Return [X, Y] of the center of cell containing provided text 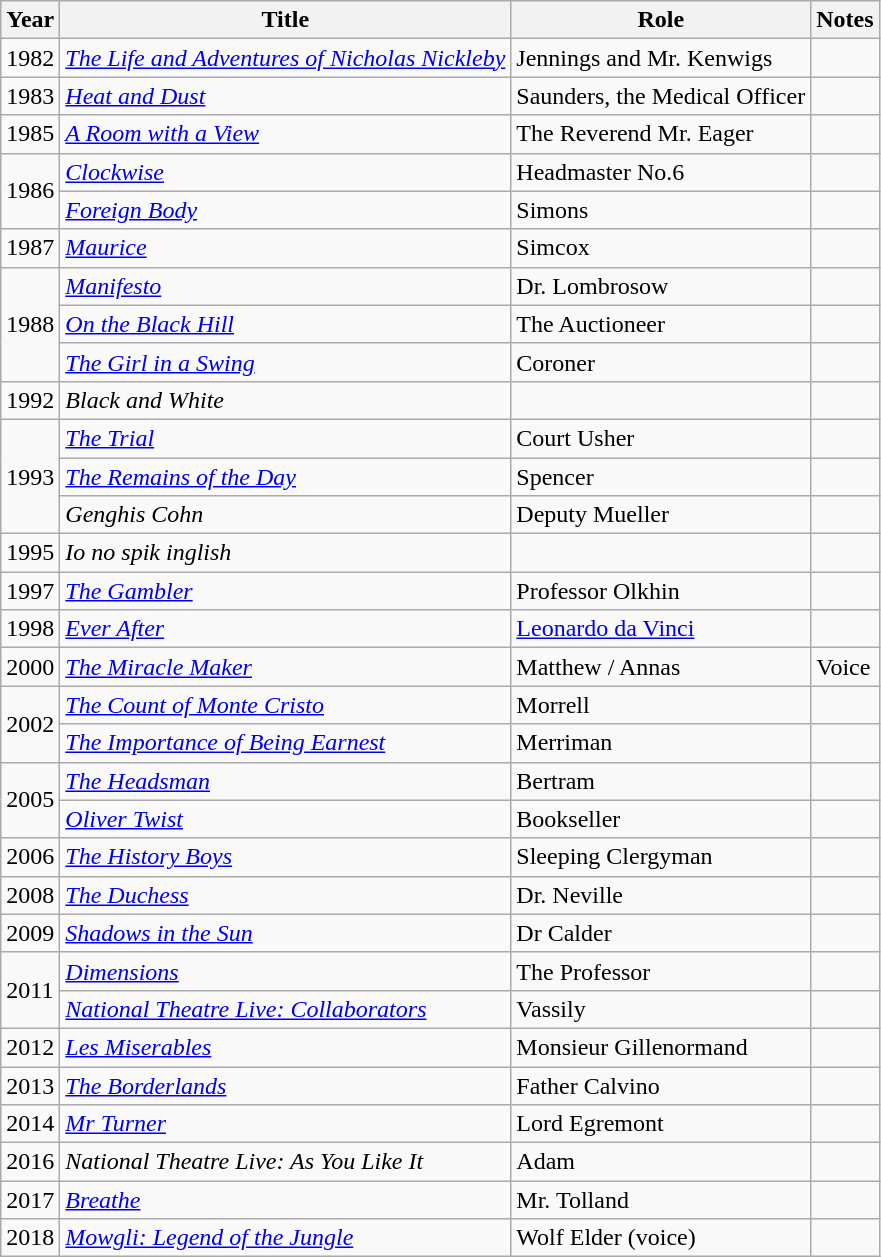
Spencer [661, 477]
Foreign Body [286, 210]
Year [30, 20]
Matthew / Annas [661, 667]
1982 [30, 58]
Dimensions [286, 971]
The Count of Monte Cristo [286, 705]
Bertram [661, 781]
The Girl in a Swing [286, 362]
Professor Olkhin [661, 591]
Jennings and Mr. Kenwigs [661, 58]
1998 [30, 629]
The Auctioneer [661, 324]
Dr Calder [661, 933]
National Theatre Live: As You Like It [286, 1162]
The Importance of Being Earnest [286, 743]
The Remains of the Day [286, 477]
Sleeping Clergyman [661, 857]
Mowgli: Legend of the Jungle [286, 1238]
Mr Turner [286, 1124]
1997 [30, 591]
Father Calvino [661, 1085]
Simons [661, 210]
1988 [30, 324]
Maurice [286, 248]
Bookseller [661, 819]
Dr. Lombrosow [661, 286]
Ever After [286, 629]
1992 [30, 400]
Genghis Cohn [286, 515]
2011 [30, 990]
On the Black Hill [286, 324]
The Life and Adventures of Nicholas Nickleby [286, 58]
2014 [30, 1124]
Mr. Tolland [661, 1200]
Title [286, 20]
1993 [30, 476]
2002 [30, 724]
Clockwise [286, 172]
Shadows in the Sun [286, 933]
Oliver Twist [286, 819]
Court Usher [661, 438]
National Theatre Live: Collaborators [286, 1009]
Vassily [661, 1009]
1986 [30, 191]
Role [661, 20]
2005 [30, 800]
Voice [845, 667]
Breathe [286, 1200]
1985 [30, 134]
Lord Egremont [661, 1124]
Simcox [661, 248]
Heat and Dust [286, 96]
1987 [30, 248]
Les Miserables [286, 1047]
Saunders, the Medical Officer [661, 96]
Leonardo da Vinci [661, 629]
Monsieur Gillenormand [661, 1047]
2008 [30, 895]
2018 [30, 1238]
Dr. Neville [661, 895]
Notes [845, 20]
2000 [30, 667]
The Trial [286, 438]
Merriman [661, 743]
The Reverend Mr. Eager [661, 134]
2012 [30, 1047]
Coroner [661, 362]
Adam [661, 1162]
Manifesto [286, 286]
The Professor [661, 971]
Morrell [661, 705]
2017 [30, 1200]
Headmaster No.6 [661, 172]
Wolf Elder (voice) [661, 1238]
Deputy Mueller [661, 515]
2013 [30, 1085]
2016 [30, 1162]
The Borderlands [286, 1085]
Io no spik inglish [286, 553]
The History Boys [286, 857]
2006 [30, 857]
2009 [30, 933]
The Miracle Maker [286, 667]
1983 [30, 96]
The Gambler [286, 591]
The Duchess [286, 895]
A Room with a View [286, 134]
Black and White [286, 400]
The Headsman [286, 781]
1995 [30, 553]
